Identify which cell holds the provided text, then report its [x, y] central coordinate. 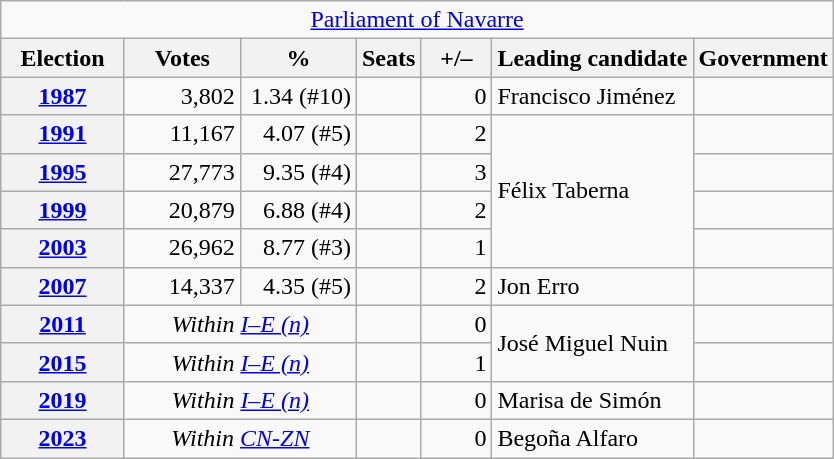
Seats [388, 58]
2007 [63, 286]
3,802 [182, 96]
8.77 (#3) [298, 248]
Parliament of Navarre [418, 20]
Francisco Jiménez [592, 96]
20,879 [182, 210]
4.07 (#5) [298, 134]
2003 [63, 248]
27,773 [182, 172]
14,337 [182, 286]
Votes [182, 58]
% [298, 58]
Félix Taberna [592, 191]
1.34 (#10) [298, 96]
Marisa de Simón [592, 400]
1991 [63, 134]
1987 [63, 96]
+/– [456, 58]
Election [63, 58]
Begoña Alfaro [592, 438]
Government [763, 58]
26,962 [182, 248]
2015 [63, 362]
Leading candidate [592, 58]
3 [456, 172]
2011 [63, 324]
Within CN-ZN [240, 438]
4.35 (#5) [298, 286]
2019 [63, 400]
11,167 [182, 134]
6.88 (#4) [298, 210]
2023 [63, 438]
1995 [63, 172]
Jon Erro [592, 286]
9.35 (#4) [298, 172]
José Miguel Nuin [592, 343]
1999 [63, 210]
